Determine the [x, y] coordinate at the center of the cell enclosing the given text.  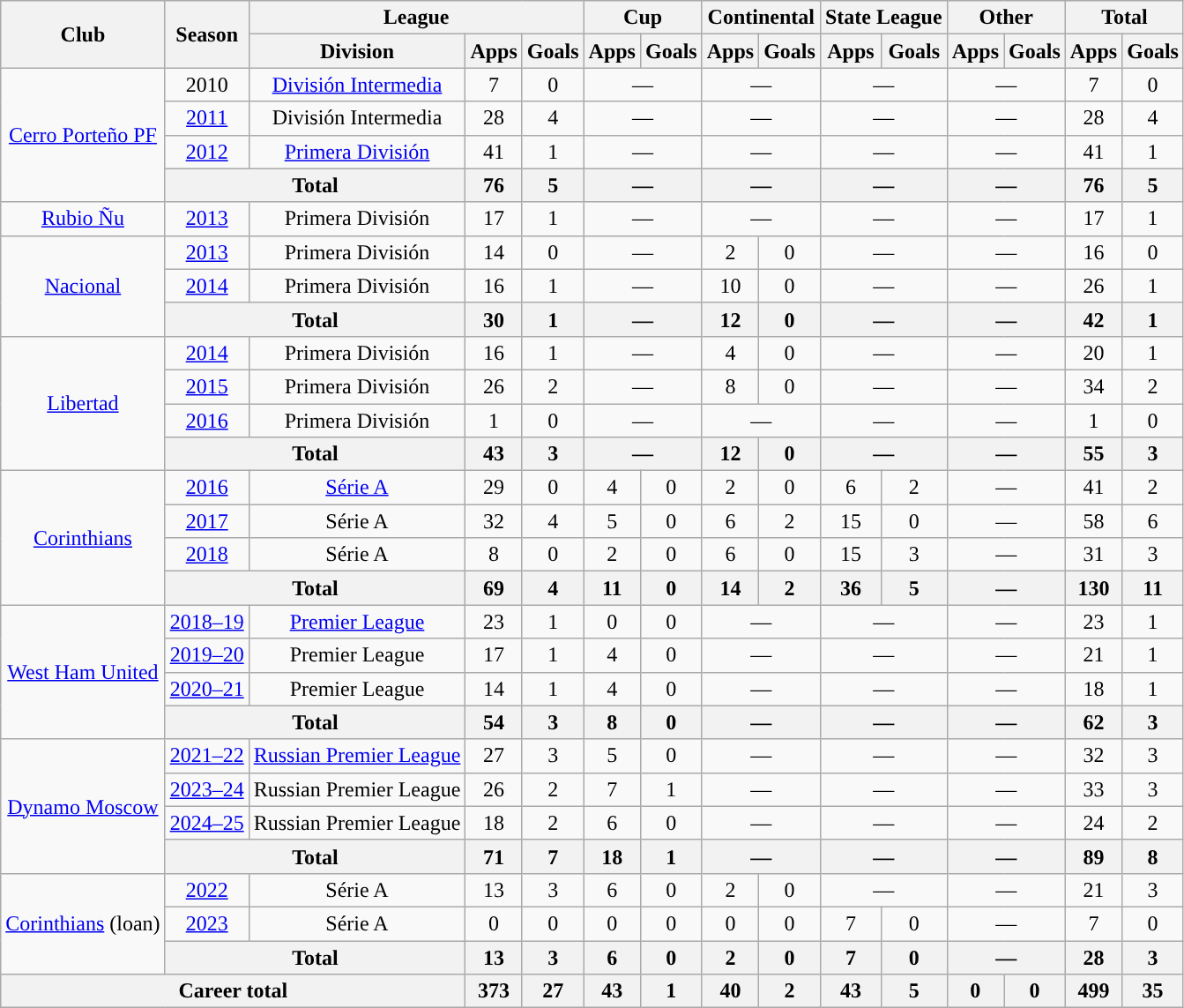
2018 [206, 555]
State League [883, 18]
Dynamo Moscow [83, 806]
Season [206, 34]
40 [730, 991]
36 [850, 588]
71 [494, 856]
2023–24 [206, 789]
Libertad [83, 403]
29 [494, 488]
373 [494, 991]
2020–21 [206, 689]
West Ham United [83, 672]
2019–20 [206, 655]
62 [1093, 722]
24 [1093, 823]
Continental [761, 18]
Division [357, 51]
2022 [206, 890]
2023 [206, 923]
2021–22 [206, 756]
35 [1153, 991]
2010 [206, 85]
Cerro Porteño PF [83, 135]
10 [730, 286]
2015 [206, 386]
33 [1093, 789]
Rubio Ñu [83, 219]
League [416, 18]
Nacional [83, 286]
2024–25 [206, 823]
42 [1093, 319]
Corinthians [83, 538]
499 [1093, 991]
54 [494, 722]
30 [494, 319]
55 [1093, 454]
89 [1093, 856]
2012 [206, 152]
2011 [206, 118]
2017 [206, 521]
Career total [233, 991]
2018–19 [206, 622]
31 [1093, 555]
130 [1093, 588]
Corinthians (loan) [83, 923]
58 [1093, 521]
20 [1093, 353]
69 [494, 588]
Other [1006, 18]
34 [1093, 386]
Club [83, 34]
Cup [643, 18]
